Extract the [x, y] coordinate from the center of the cell holding the provided text.  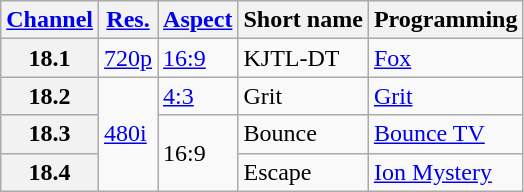
Channel [50, 20]
KJTL-DT [303, 58]
Fox [446, 58]
18.3 [50, 134]
Bounce TV [446, 134]
18.4 [50, 172]
Ion Mystery [446, 172]
18.1 [50, 58]
Res. [128, 20]
Escape [303, 172]
4:3 [198, 96]
Short name [303, 20]
Bounce [303, 134]
720p [128, 58]
18.2 [50, 96]
480i [128, 134]
Programming [446, 20]
Aspect [198, 20]
